Detect which cell encompasses the target text, then output its [x, y] center coordinate. 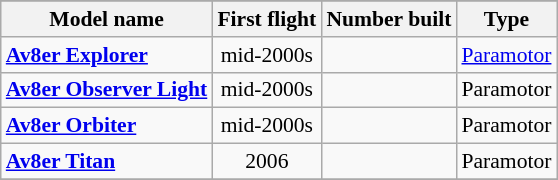
Av8er Explorer [107, 55]
Av8er Orbiter [107, 126]
Av8er Titan [107, 162]
Av8er Observer Light [107, 90]
Number built [388, 19]
2006 [266, 162]
First flight [266, 19]
Type [506, 19]
Model name [107, 19]
